Scan for the cell matching the given text and deliver its (X, Y) coordinate at center. 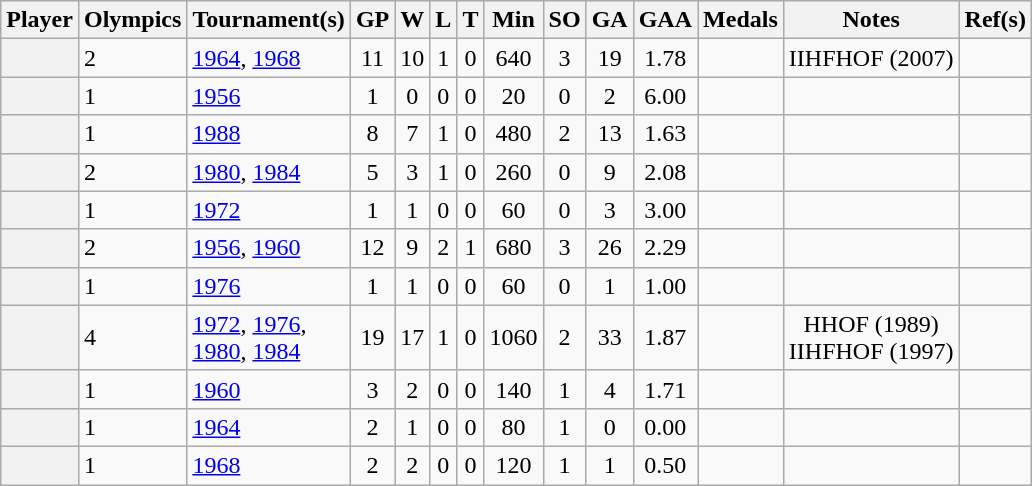
140 (514, 389)
1972, 1976, 1980, 1984 (269, 338)
1.71 (665, 389)
Min (514, 20)
1.00 (665, 286)
17 (412, 338)
IIHFHOF (2007) (871, 58)
W (412, 20)
1060 (514, 338)
0.00 (665, 427)
260 (514, 172)
11 (372, 58)
26 (610, 248)
20 (514, 96)
Notes (871, 20)
GA (610, 20)
SO (564, 20)
T (470, 20)
HHOF (1989) IIHFHOF (1997) (871, 338)
0.50 (665, 465)
80 (514, 427)
Medals (741, 20)
1980, 1984 (269, 172)
Tournament(s) (269, 20)
1960 (269, 389)
Ref(s) (995, 20)
120 (514, 465)
GP (372, 20)
Player (40, 20)
480 (514, 134)
640 (514, 58)
1988 (269, 134)
1976 (269, 286)
10 (412, 58)
Olympics (132, 20)
8 (372, 134)
5 (372, 172)
1.63 (665, 134)
2.29 (665, 248)
6.00 (665, 96)
1.87 (665, 338)
1964, 1968 (269, 58)
1956 (269, 96)
680 (514, 248)
1972 (269, 210)
33 (610, 338)
13 (610, 134)
2.08 (665, 172)
GAA (665, 20)
1968 (269, 465)
L (444, 20)
3.00 (665, 210)
1.78 (665, 58)
7 (412, 134)
1964 (269, 427)
12 (372, 248)
1956, 1960 (269, 248)
